Capture the cell that displays the provided text and extract its [X, Y] central coordinate. 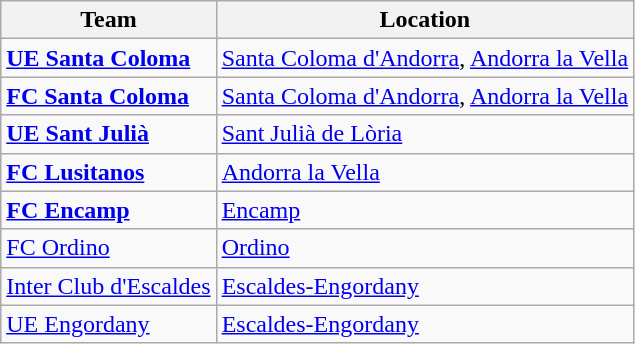
Encamp [425, 210]
FC Santa Coloma [108, 96]
Ordino [425, 248]
UE Sant Julià [108, 134]
Sant Julià de Lòria [425, 134]
FC Lusitanos [108, 172]
FC Ordino [108, 248]
Inter Club d'Escaldes [108, 286]
Andorra la Vella [425, 172]
Location [425, 20]
Team [108, 20]
UE Santa Coloma [108, 58]
FC Encamp [108, 210]
UE Engordany [108, 324]
